Locate the cell with the specified text and output its (X, Y) center coordinate. 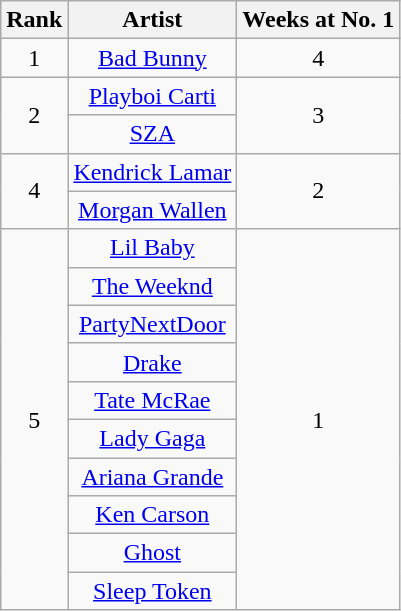
The Weeknd (152, 286)
Rank (34, 20)
Tate McRae (152, 400)
Morgan Wallen (152, 210)
Ghost (152, 553)
Sleep Token (152, 591)
Bad Bunny (152, 58)
Weeks at No. 1 (318, 20)
Kendrick Lamar (152, 172)
Artist (152, 20)
5 (34, 420)
Playboi Carti (152, 96)
3 (318, 115)
SZA (152, 134)
PartyNextDoor (152, 324)
Lil Baby (152, 248)
Ariana Grande (152, 477)
Ken Carson (152, 515)
Lady Gaga (152, 438)
Drake (152, 362)
